Extract the (x, y) coordinate from the center of the cell holding the provided text.  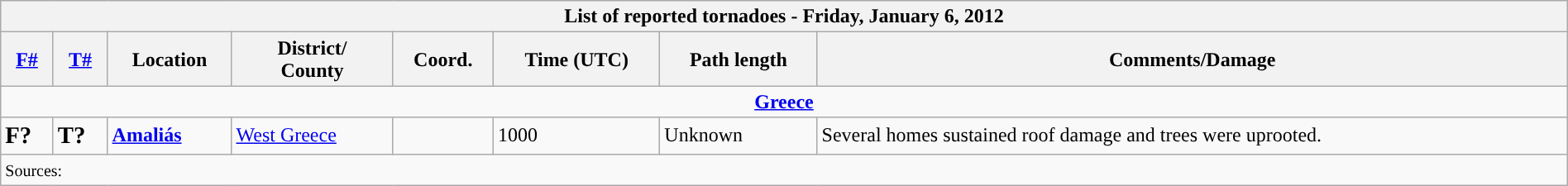
Unknown (739, 136)
Location (170, 60)
List of reported tornadoes - Friday, January 6, 2012 (784, 17)
Several homes sustained roof damage and trees were uprooted. (1193, 136)
Coord. (443, 60)
F? (26, 136)
District/County (313, 60)
Sources: (784, 169)
T# (80, 60)
F# (26, 60)
West Greece (313, 136)
Greece (784, 102)
Path length (739, 60)
T? (80, 136)
Time (UTC) (577, 60)
Comments/Damage (1193, 60)
1000 (577, 136)
Amaliás (170, 136)
